Return the (x, y) coordinate for the center point of the cell that contains the specified text.  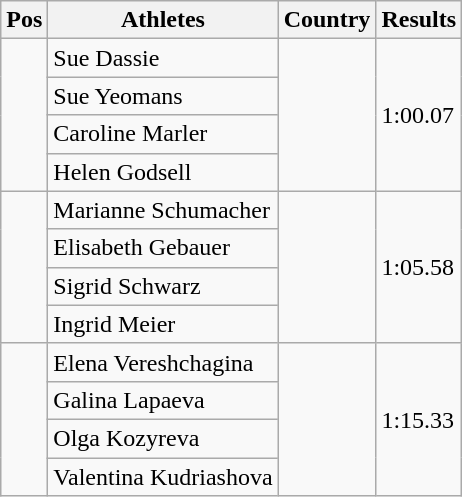
Athletes (163, 20)
Olga Kozyreva (163, 438)
Sigrid Schwarz (163, 286)
1:00.07 (419, 115)
Valentina Kudriashova (163, 477)
Pos (24, 20)
1:05.58 (419, 267)
Sue Dassie (163, 58)
Elisabeth Gebauer (163, 248)
Elena Vereshchagina (163, 362)
Helen Godsell (163, 172)
Caroline Marler (163, 134)
Sue Yeomans (163, 96)
Ingrid Meier (163, 324)
Galina Lapaeva (163, 400)
Marianne Schumacher (163, 210)
Country (327, 20)
Results (419, 20)
1:15.33 (419, 419)
